Output the [X, Y] coordinate of the center of the cell containing the given text.  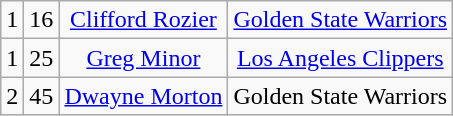
Dwayne Morton [144, 96]
Clifford Rozier [144, 20]
25 [42, 58]
2 [12, 96]
45 [42, 96]
16 [42, 20]
Los Angeles Clippers [340, 58]
Greg Minor [144, 58]
